Return the [x, y] coordinate for the center point of the cell that contains the specified text.  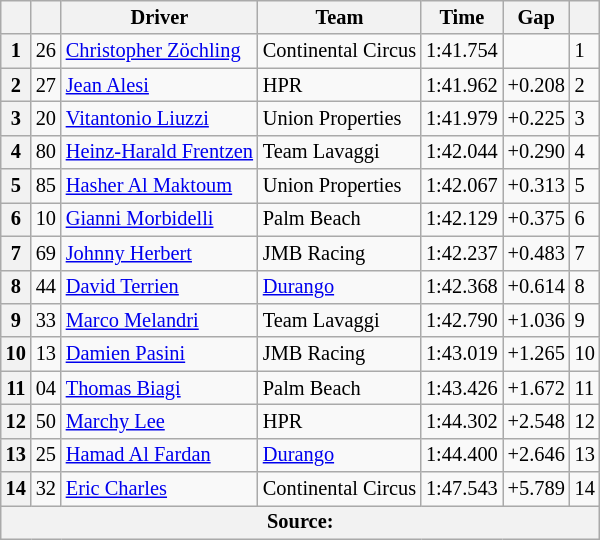
25 [46, 455]
Marco Melandri [160, 320]
80 [46, 152]
Hamad Al Fardan [160, 455]
Team [340, 17]
1:42.237 [462, 253]
Damien Pasini [160, 354]
1:41.962 [462, 85]
David Terrien [160, 287]
1:44.400 [462, 455]
Hasher Al Maktoum [160, 186]
50 [46, 421]
1:43.019 [462, 354]
27 [46, 85]
+0.290 [536, 152]
1:42.044 [462, 152]
1:42.129 [462, 219]
Heinz-Harald Frentzen [160, 152]
1:43.426 [462, 388]
85 [46, 186]
+1.036 [536, 320]
+2.548 [536, 421]
+0.483 [536, 253]
Driver [160, 17]
Marchy Lee [160, 421]
Jean Alesi [160, 85]
69 [46, 253]
1:42.067 [462, 186]
04 [46, 388]
Source: [300, 522]
1:41.754 [462, 51]
Thomas Biagi [160, 388]
+1.672 [536, 388]
Gap [536, 17]
Christopher Zöchling [160, 51]
Time [462, 17]
20 [46, 118]
1:44.302 [462, 421]
+0.375 [536, 219]
+5.789 [536, 489]
+0.313 [536, 186]
1:42.790 [462, 320]
Gianni Morbidelli [160, 219]
32 [46, 489]
1:41.979 [462, 118]
+2.646 [536, 455]
1:47.543 [462, 489]
+0.225 [536, 118]
+0.614 [536, 287]
26 [46, 51]
+0.208 [536, 85]
33 [46, 320]
+1.265 [536, 354]
1:42.368 [462, 287]
Eric Charles [160, 489]
Vitantonio Liuzzi [160, 118]
Johnny Herbert [160, 253]
44 [46, 287]
